Output the [x, y] coordinate of the center of the cell containing the given text.  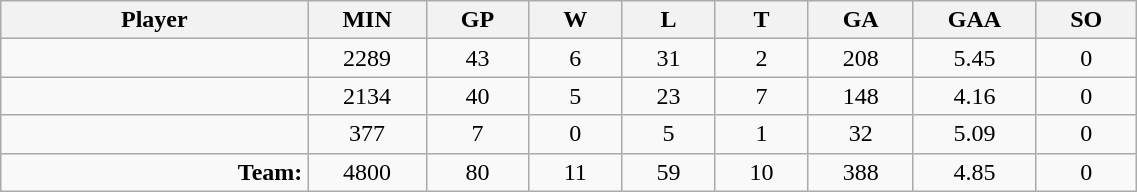
GAA [974, 20]
377 [367, 134]
208 [860, 58]
5.09 [974, 134]
6 [576, 58]
4.16 [974, 96]
GA [860, 20]
4.85 [974, 172]
W [576, 20]
148 [860, 96]
MIN [367, 20]
32 [860, 134]
11 [576, 172]
Team: [154, 172]
59 [668, 172]
2289 [367, 58]
2 [762, 58]
31 [668, 58]
SO [1086, 20]
GP [477, 20]
388 [860, 172]
1 [762, 134]
5.45 [974, 58]
4800 [367, 172]
23 [668, 96]
43 [477, 58]
2134 [367, 96]
10 [762, 172]
T [762, 20]
Player [154, 20]
80 [477, 172]
40 [477, 96]
L [668, 20]
